Locate the cell with the specified text and output its [x, y] center coordinate. 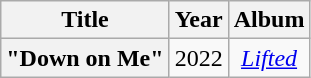
Year [198, 20]
Title [85, 20]
Lifted [269, 58]
"Down on Me" [85, 58]
2022 [198, 58]
Album [269, 20]
